Extract the [x, y] coordinate from the center of the cell holding the provided text.  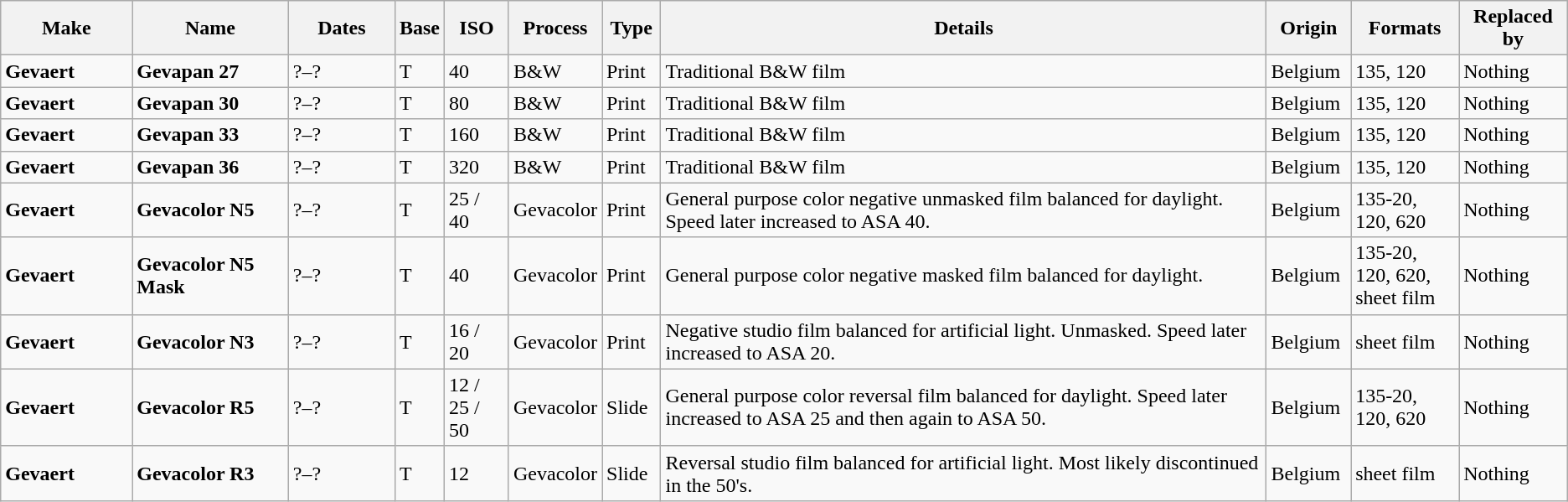
Make [67, 28]
160 [477, 135]
Negative studio film balanced for artificial light. Unmasked. Speed later increased to ASA 20. [963, 342]
Reversal studio film balanced for artificial light. Most likely discontinued in the 50's. [963, 473]
Origin [1308, 28]
Gevacolor N5 Mask [210, 276]
25 / 40 [477, 210]
Process [554, 28]
16 / 20 [477, 342]
ISO [477, 28]
320 [477, 167]
Gevapan 33 [210, 135]
Dates [342, 28]
Replaced by [1514, 28]
80 [477, 103]
Details [963, 28]
Gevacolor R5 [210, 407]
Gevapan 30 [210, 103]
Gevapan 27 [210, 71]
Gevapan 36 [210, 167]
General purpose color negative unmasked film balanced for daylight. Speed later increased to ASA 40. [963, 210]
Gevacolor N5 [210, 210]
12 / 25 / 50 [477, 407]
12 [477, 473]
135-20, 120, 620, sheet film [1406, 276]
Gevacolor N3 [210, 342]
General purpose color negative masked film balanced for daylight. [963, 276]
Gevacolor R3 [210, 473]
General purpose color reversal film balanced for daylight. Speed later increased to ASA 25 and then again to ASA 50. [963, 407]
Type [631, 28]
Name [210, 28]
Base [419, 28]
Formats [1406, 28]
